Find where the given text appears and provide that cell's center as (X, Y) coordinate. 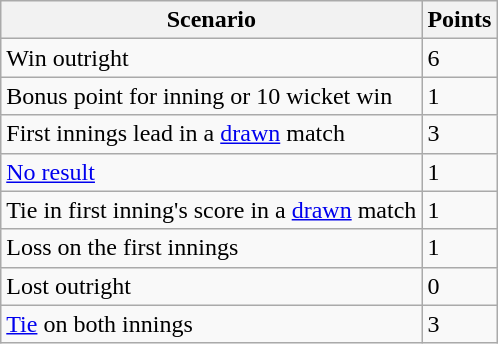
Scenario (212, 20)
Points (460, 20)
0 (460, 286)
6 (460, 58)
Tie on both innings (212, 324)
Tie in first inning's score in a drawn match (212, 210)
No result (212, 172)
Lost outright (212, 286)
Bonus point for inning or 10 wicket win (212, 96)
First innings lead in a drawn match (212, 134)
Win outright (212, 58)
Loss on the first innings (212, 248)
